Scan for the cell matching the given text and deliver its (X, Y) coordinate at center. 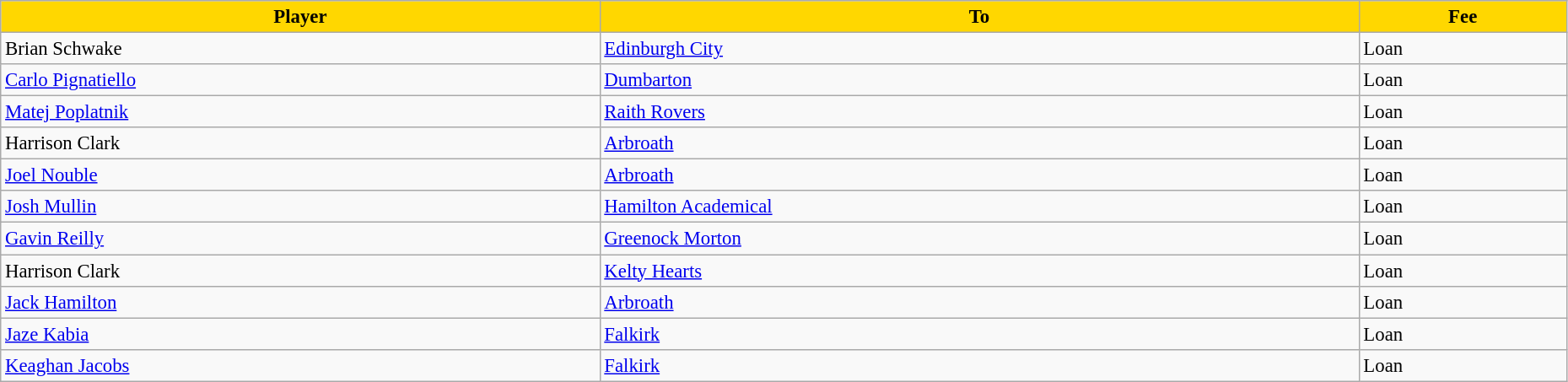
Kelty Hearts (979, 271)
Josh Mullin (300, 207)
Player (300, 17)
Edinburgh City (979, 49)
Dumbarton (979, 80)
Brian Schwake (300, 49)
Joel Nouble (300, 175)
Jaze Kabia (300, 334)
Gavin Reilly (300, 239)
To (979, 17)
Carlo Pignatiello (300, 80)
Raith Rovers (979, 112)
Hamilton Academical (979, 207)
Keaghan Jacobs (300, 365)
Fee (1463, 17)
Jack Hamilton (300, 302)
Matej Poplatnik (300, 112)
Greenock Morton (979, 239)
